Provide the [x, y] coordinate of the cell's center where the given text is located.  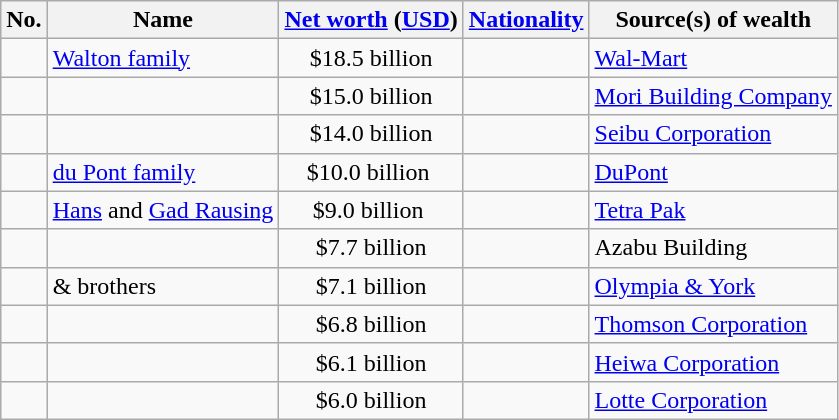
Seibu Corporation [713, 134]
Net worth (USD) [371, 20]
DuPont [713, 172]
Nationality [526, 20]
Tetra Pak [713, 210]
$9.0 billion [371, 210]
Thomson Corporation [713, 324]
Wal-Mart [713, 58]
Source(s) of wealth [713, 20]
Walton family [163, 58]
$10.0 billion [371, 172]
$18.5 billion [371, 58]
Lotte Corporation [713, 400]
& brothers [163, 286]
$7.7 billion [371, 248]
Name [163, 20]
Azabu Building [713, 248]
$14.0 billion [371, 134]
Heiwa Corporation [713, 362]
$15.0 billion [371, 96]
$6.0 billion [371, 400]
No. [24, 20]
Hans and Gad Rausing [163, 210]
Mori Building Company [713, 96]
du Pont family [163, 172]
$6.1 billion [371, 362]
$6.8 billion [371, 324]
$7.1 billion [371, 286]
Olympia & York [713, 286]
